For the text-containing cell, return its midpoint in [x, y] coordinate format. 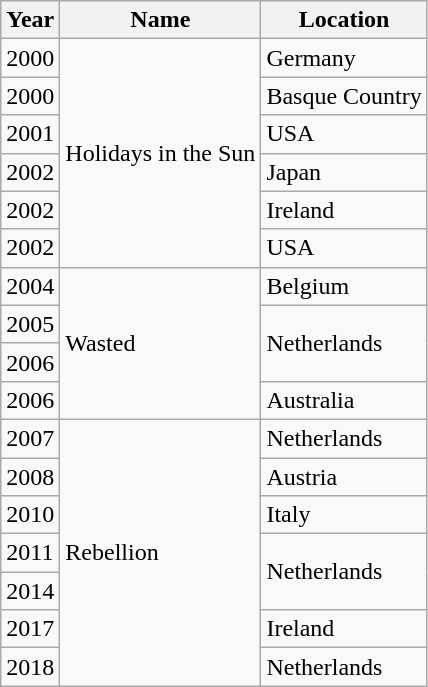
Holidays in the Sun [160, 153]
2011 [30, 553]
Basque Country [344, 96]
Italy [344, 515]
2010 [30, 515]
2018 [30, 667]
Rebellion [160, 552]
2005 [30, 324]
2014 [30, 591]
2017 [30, 629]
2001 [30, 134]
Germany [344, 58]
2008 [30, 477]
2004 [30, 286]
Name [160, 20]
2007 [30, 438]
Wasted [160, 343]
Location [344, 20]
Belgium [344, 286]
Australia [344, 400]
Japan [344, 172]
Year [30, 20]
Austria [344, 477]
